For the text-containing cell, return its midpoint in (X, Y) coordinate format. 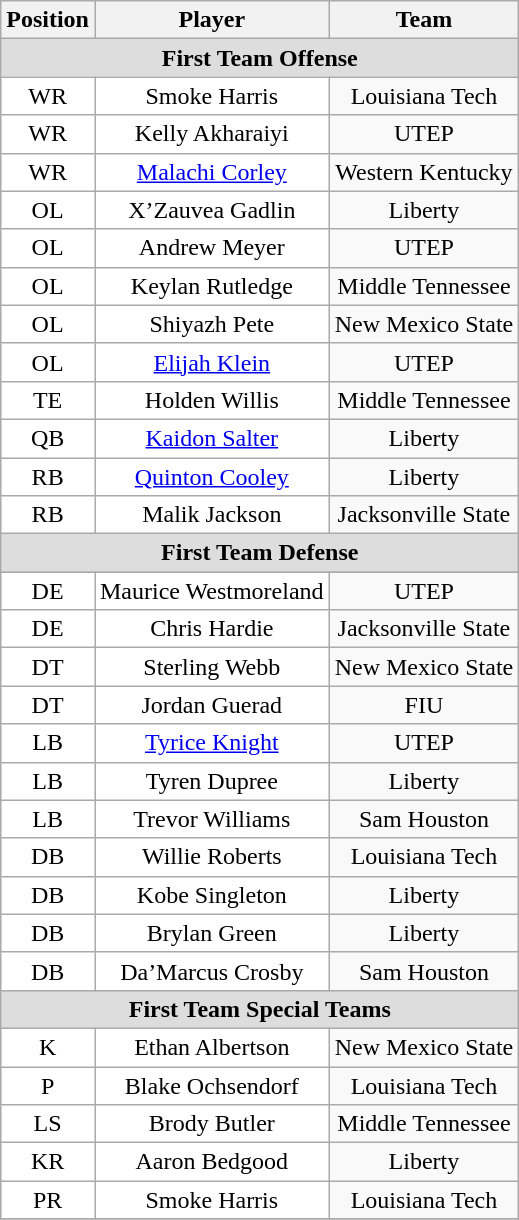
Willie Roberts (212, 857)
First Team Special Teams (260, 1009)
Holden Willis (212, 400)
Keylan Rutledge (212, 286)
Blake Ochsendorf (212, 1085)
QB (48, 438)
Quinton Cooley (212, 477)
Position (48, 20)
Da’Marcus Crosby (212, 971)
Player (212, 20)
Western Kentucky (424, 172)
Trevor Williams (212, 819)
Kaidon Salter (212, 438)
KR (48, 1162)
First Team Offense (260, 58)
Chris Hardie (212, 629)
Tyrice Knight (212, 743)
Brody Butler (212, 1124)
Aaron Bedgood (212, 1162)
Sterling Webb (212, 667)
Shiyazh Pete (212, 324)
First Team Defense (260, 553)
P (48, 1085)
Andrew Meyer (212, 248)
Team (424, 20)
Maurice Westmoreland (212, 591)
LS (48, 1124)
Kelly Akharaiyi (212, 134)
Tyren Dupree (212, 781)
TE (48, 400)
Kobe Singleton (212, 895)
K (48, 1047)
Elijah Klein (212, 362)
Ethan Albertson (212, 1047)
Brylan Green (212, 933)
Jordan Guerad (212, 705)
FIU (424, 705)
Malachi Corley (212, 172)
X’Zauvea Gadlin (212, 210)
Malik Jackson (212, 515)
PR (48, 1200)
